Provide the [X, Y] coordinate of the cell's center where the given text is located.  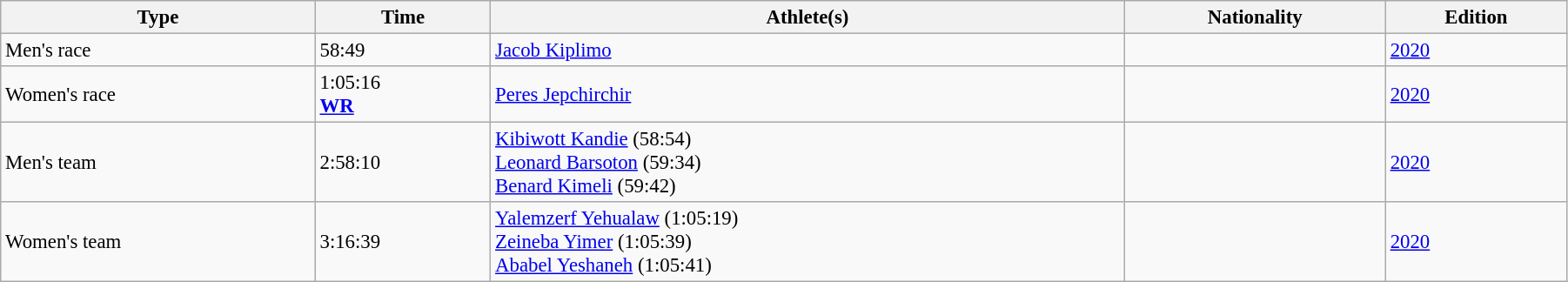
2:58:10 [403, 163]
1:05:16WR [403, 94]
Jacob Kiplimo [807, 50]
Women's team [158, 242]
3:16:39 [403, 242]
Men's team [158, 163]
58:49 [403, 50]
Type [158, 17]
Time [403, 17]
Women's race [158, 94]
Athlete(s) [807, 17]
Kibiwott Kandie (58:54)Leonard Barsoton (59:34)Benard Kimeli (59:42) [807, 163]
Peres Jepchirchir [807, 94]
Yalemzerf Yehualaw (1:05:19)Zeineba Yimer (1:05:39)Ababel Yeshaneh (1:05:41) [807, 242]
Men's race [158, 50]
Edition [1476, 17]
Nationality [1255, 17]
